Find where the given text appears and provide that cell's center as (x, y) coordinate. 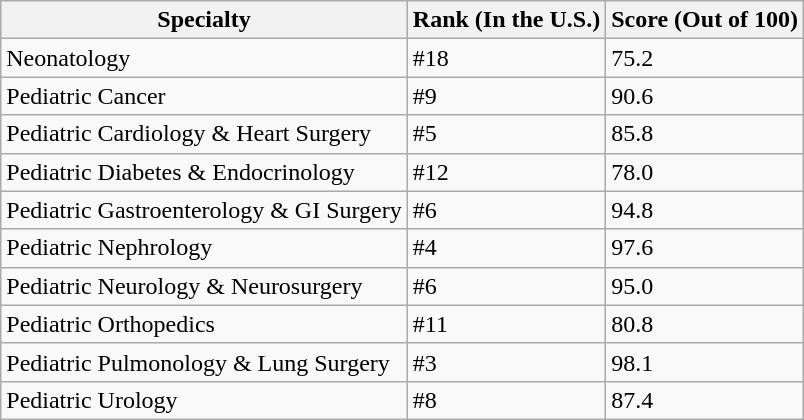
#3 (506, 362)
80.8 (705, 324)
97.6 (705, 248)
94.8 (705, 210)
78.0 (705, 172)
#11 (506, 324)
#4 (506, 248)
Pediatric Neurology & Neurosurgery (204, 286)
Specialty (204, 20)
Pediatric Cardiology & Heart Surgery (204, 134)
Pediatric Pulmonology & Lung Surgery (204, 362)
Score (Out of 100) (705, 20)
Pediatric Cancer (204, 96)
98.1 (705, 362)
Rank (In the U.S.) (506, 20)
95.0 (705, 286)
Pediatric Diabetes & Endocrinology (204, 172)
87.4 (705, 400)
#18 (506, 58)
#8 (506, 400)
Pediatric Gastroenterology & GI Surgery (204, 210)
#5 (506, 134)
Pediatric Urology (204, 400)
Pediatric Orthopedics (204, 324)
75.2 (705, 58)
Neonatology (204, 58)
85.8 (705, 134)
Pediatric Nephrology (204, 248)
#9 (506, 96)
90.6 (705, 96)
#12 (506, 172)
